Pinpoint the cell where the given text exists, returning its (X, Y) midpoint coordinate. 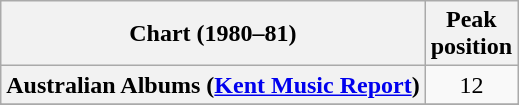
Australian Albums (Kent Music Report) (213, 85)
12 (471, 85)
Chart (1980–81) (213, 34)
Peakposition (471, 34)
